Output the [X, Y] coordinate of the center of the cell containing the given text.  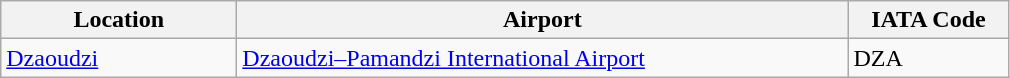
Dzaoudzi–Pamandzi International Airport [542, 58]
Dzaoudzi [119, 58]
Location [119, 20]
Airport [542, 20]
IATA Code [928, 20]
DZA [928, 58]
